Detect which cell encompasses the target text, then output its (X, Y) center coordinate. 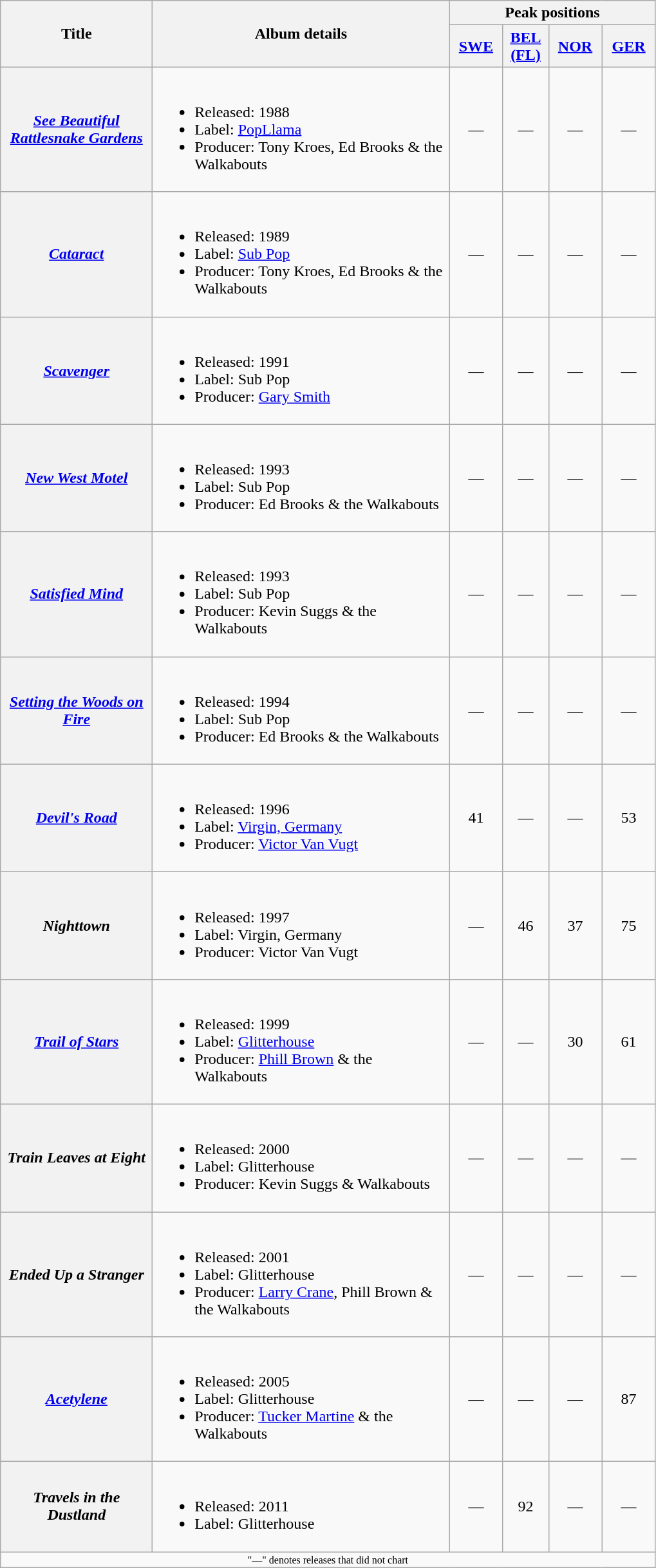
Released: 1988Label: PopLlamaProducer: Tony Kroes, Ed Brooks & the Walkabouts (301, 129)
Released: 1999Label: GlitterhouseProducer: Phill Brown & the Walkabouts (301, 1041)
Acetylene (77, 1399)
BEL(FL) (525, 46)
Released: 1996Label: Virgin, GermanyProducer: Victor Van Vugt (301, 817)
"—" denotes releases that did not chart (328, 1560)
Scavenger (77, 371)
Released: 2001Label: GlitterhouseProducer: Larry Crane, Phill Brown & the Walkabouts (301, 1274)
53 (628, 817)
Peak positions (552, 13)
Setting the Woods on Fire (77, 711)
Satisfied Mind (77, 594)
Title (77, 33)
30 (576, 1041)
See Beautiful Rattlesnake Gardens (77, 129)
Travels in the Dustland (77, 1507)
37 (576, 926)
NOR (576, 46)
Trail of Stars (77, 1041)
Devil's Road (77, 817)
Released: 1993Label: Sub PopProducer: Kevin Suggs & the Walkabouts (301, 594)
Nighttown (77, 926)
46 (525, 926)
Released: 1993Label: Sub PopProducer: Ed Brooks & the Walkabouts (301, 478)
Released: 2011Label: Glitterhouse (301, 1507)
GER (628, 46)
87 (628, 1399)
Train Leaves at Eight (77, 1157)
Released: 2005Label: GlitterhouseProducer: Tucker Martine & the Walkabouts (301, 1399)
Released: 1991Label: Sub PopProducer: Gary Smith (301, 371)
75 (628, 926)
Released: 1997Label: Virgin, GermanyProducer: Victor Van Vugt (301, 926)
Album details (301, 33)
SWE (476, 46)
41 (476, 817)
Ended Up a Stranger (77, 1274)
Released: 1989Label: Sub PopProducer: Tony Kroes, Ed Brooks & the Walkabouts (301, 254)
New West Motel (77, 478)
Released: 1994Label: Sub PopProducer: Ed Brooks & the Walkabouts (301, 711)
61 (628, 1041)
Released: 2000Label: GlitterhouseProducer: Kevin Suggs & Walkabouts (301, 1157)
92 (525, 1507)
Cataract (77, 254)
